Provide the (x, y) coordinate of the cell's center where the given text is located.  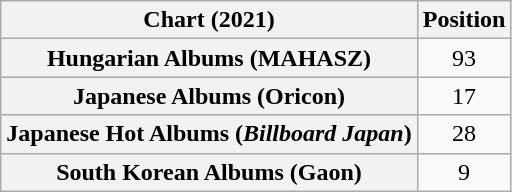
Japanese Albums (Oricon) (209, 96)
28 (464, 134)
Chart (2021) (209, 20)
Japanese Hot Albums (Billboard Japan) (209, 134)
93 (464, 58)
Position (464, 20)
Hungarian Albums (MAHASZ) (209, 58)
9 (464, 172)
17 (464, 96)
South Korean Albums (Gaon) (209, 172)
